Determine the (x, y) coordinate at the center of the cell enclosing the given text.  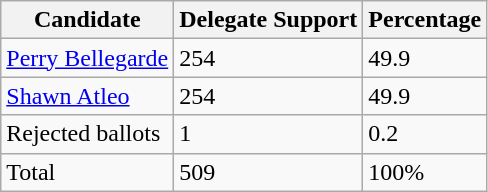
100% (425, 172)
Percentage (425, 20)
Rejected ballots (88, 134)
Shawn Atleo (88, 96)
Delegate Support (268, 20)
0.2 (425, 134)
Perry Bellegarde (88, 58)
1 (268, 134)
509 (268, 172)
Candidate (88, 20)
Total (88, 172)
